Provide the (X, Y) coordinate of the cell's center where the given text is located.  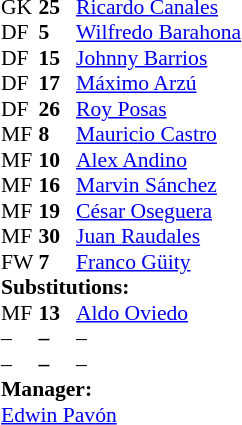
17 (57, 83)
Máximo Arzú (158, 83)
Manager: (121, 389)
19 (57, 211)
5 (57, 33)
Roy Posas (158, 109)
Marvin Sánchez (158, 185)
8 (57, 135)
26 (57, 109)
15 (57, 58)
30 (57, 237)
13 (57, 313)
Johnny Barrios (158, 58)
Franco Güity (158, 262)
Substitutions: (121, 287)
7 (57, 262)
FW (20, 262)
10 (57, 160)
Juan Raudales (158, 237)
16 (57, 185)
Mauricio Castro (158, 135)
Wilfredo Barahona (158, 33)
César Oseguera (158, 211)
Aldo Oviedo (158, 313)
Alex Andino (158, 160)
